Find where the given text appears and provide that cell's center as (x, y) coordinate. 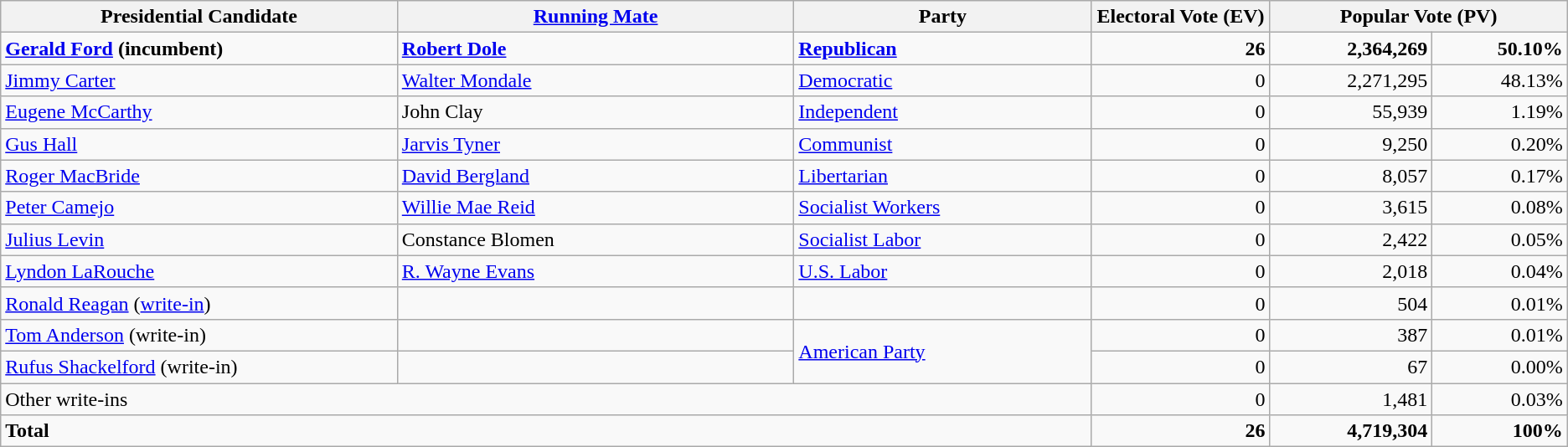
9,250 (1351, 144)
387 (1351, 335)
3,615 (1351, 208)
Gus Hall (199, 144)
1,481 (1351, 399)
U.S. Labor (943, 271)
0.20% (1499, 144)
Libertarian (943, 176)
Total (546, 431)
100% (1499, 431)
Independent (943, 112)
2,422 (1351, 239)
Democratic (943, 80)
Party (943, 17)
Tom Anderson (write-in) (199, 335)
2,364,269 (1351, 49)
Communist (943, 144)
Walter Mondale (596, 80)
0.17% (1499, 176)
67 (1351, 367)
American Party (943, 351)
Ronald Reagan (write-in) (199, 303)
0.00% (1499, 367)
Willie Mae Reid (596, 208)
504 (1351, 303)
0.03% (1499, 399)
Running Mate (596, 17)
55,939 (1351, 112)
Presidential Candidate (199, 17)
Socialist Labor (943, 239)
Republican (943, 49)
0.04% (1499, 271)
Jimmy Carter (199, 80)
2,271,295 (1351, 80)
Other write-ins (546, 399)
1.19% (1499, 112)
Popular Vote (PV) (1419, 17)
R. Wayne Evans (596, 271)
Jarvis Tyner (596, 144)
Eugene McCarthy (199, 112)
John Clay (596, 112)
Roger MacBride (199, 176)
Electoral Vote (EV) (1181, 17)
Julius Levin (199, 239)
2,018 (1351, 271)
Robert Dole (596, 49)
David Bergland (596, 176)
Constance Blomen (596, 239)
Socialist Workers (943, 208)
48.13% (1499, 80)
50.10% (1499, 49)
0.08% (1499, 208)
8,057 (1351, 176)
0.05% (1499, 239)
4,719,304 (1351, 431)
Peter Camejo (199, 208)
Rufus Shackelford (write-in) (199, 367)
Gerald Ford (incumbent) (199, 49)
Lyndon LaRouche (199, 271)
